Detect which cell encompasses the target text, then output its [x, y] center coordinate. 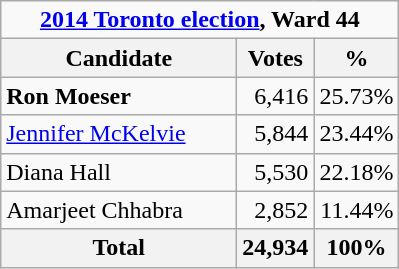
6,416 [276, 96]
Jennifer McKelvie [119, 134]
24,934 [276, 248]
5,844 [276, 134]
% [356, 58]
Candidate [119, 58]
Ron Moeser [119, 96]
25.73% [356, 96]
Total [119, 248]
22.18% [356, 172]
100% [356, 248]
23.44% [356, 134]
5,530 [276, 172]
Amarjeet Chhabra [119, 210]
2014 Toronto election, Ward 44 [200, 20]
Votes [276, 58]
11.44% [356, 210]
Diana Hall [119, 172]
2,852 [276, 210]
